Provide the [X, Y] coordinate of the cell's center where the given text is located.  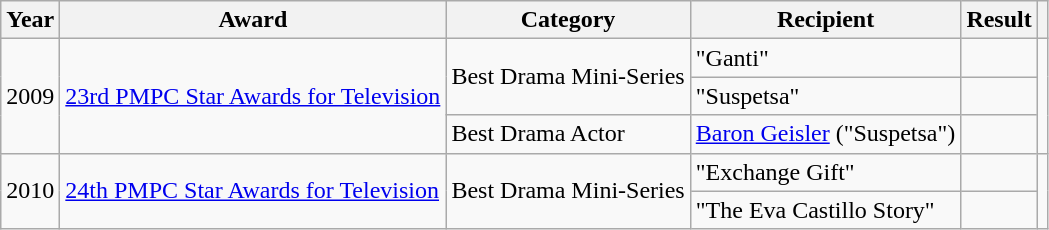
Year [30, 20]
24th PMPC Star Awards for Television [253, 191]
Recipient [826, 20]
Best Drama Actor [568, 134]
Result [999, 20]
"Exchange Gift" [826, 172]
Category [568, 20]
23rd PMPC Star Awards for Television [253, 96]
"The Eva Castillo Story" [826, 210]
"Suspetsa" [826, 96]
2010 [30, 191]
2009 [30, 96]
Baron Geisler ("Suspetsa") [826, 134]
Award [253, 20]
"Ganti" [826, 58]
